Pinpoint the cell where the given text exists, returning its (x, y) midpoint coordinate. 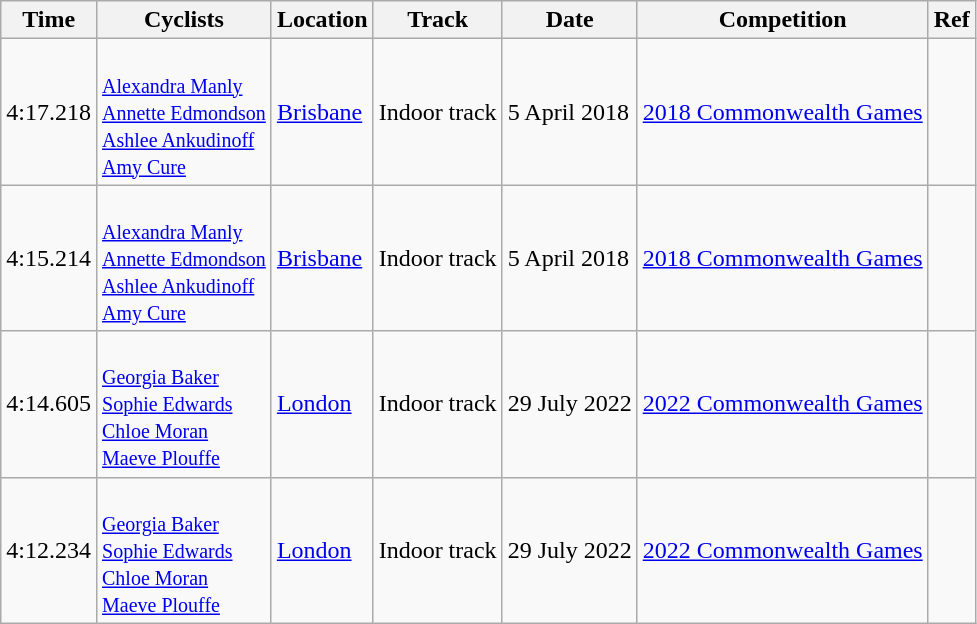
Location (322, 20)
4:14.605 (49, 404)
Cyclists (184, 20)
4:12.234 (49, 550)
Track (438, 20)
4:15.214 (49, 258)
Competition (782, 20)
Ref (952, 20)
Time (49, 20)
4:17.218 (49, 112)
Date (570, 20)
